Locate the cell with the specified text and output its [X, Y] center coordinate. 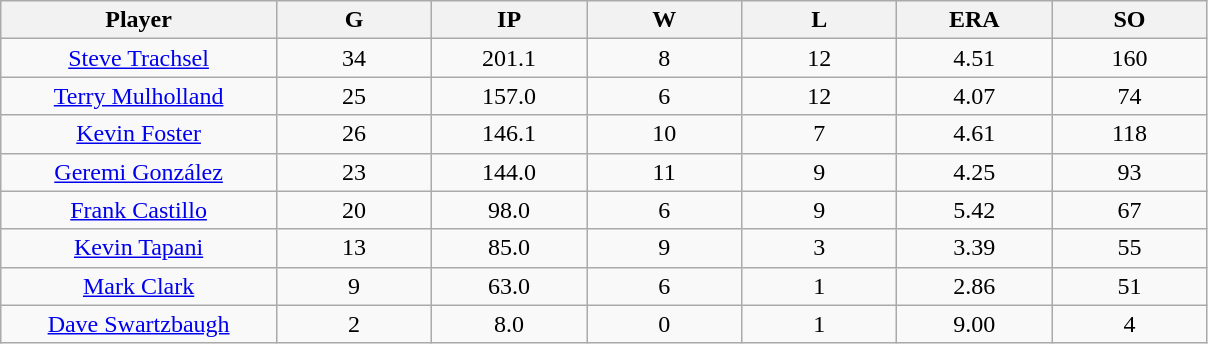
74 [1130, 96]
144.0 [510, 172]
4.07 [974, 96]
2.86 [974, 286]
5.42 [974, 210]
146.1 [510, 134]
3 [820, 248]
11 [664, 172]
23 [354, 172]
G [354, 20]
3.39 [974, 248]
SO [1130, 20]
160 [1130, 58]
10 [664, 134]
Mark Clark [139, 286]
98.0 [510, 210]
201.1 [510, 58]
Steve Trachsel [139, 58]
67 [1130, 210]
4.25 [974, 172]
157.0 [510, 96]
4 [1130, 324]
25 [354, 96]
4.61 [974, 134]
ERA [974, 20]
W [664, 20]
85.0 [510, 248]
Kevin Tapani [139, 248]
20 [354, 210]
Dave Swartzbaugh [139, 324]
2 [354, 324]
93 [1130, 172]
Kevin Foster [139, 134]
L [820, 20]
IP [510, 20]
13 [354, 248]
118 [1130, 134]
Player [139, 20]
51 [1130, 286]
Frank Castillo [139, 210]
Terry Mulholland [139, 96]
63.0 [510, 286]
Geremi González [139, 172]
8.0 [510, 324]
4.51 [974, 58]
26 [354, 134]
55 [1130, 248]
7 [820, 134]
9.00 [974, 324]
0 [664, 324]
8 [664, 58]
34 [354, 58]
